For the text-containing cell, return its midpoint in [x, y] coordinate format. 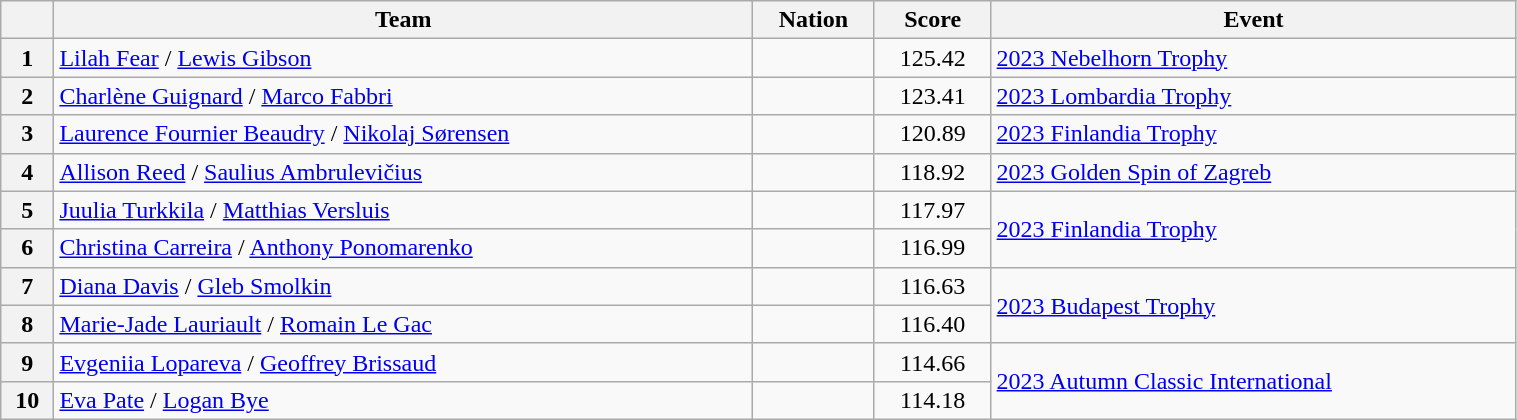
4 [28, 172]
7 [28, 286]
Score [932, 20]
125.42 [932, 58]
10 [28, 400]
Charlène Guignard / Marco Fabbri [404, 96]
Marie-Jade Lauriault / Romain Le Gac [404, 324]
2023 Autumn Classic International [1254, 381]
123.41 [932, 96]
Allison Reed / Saulius Ambrulevičius [404, 172]
Juulia Turkkila / Matthias Versluis [404, 210]
8 [28, 324]
9 [28, 362]
120.89 [932, 134]
2023 Golden Spin of Zagreb [1254, 172]
1 [28, 58]
6 [28, 248]
114.18 [932, 400]
Eva Pate / Logan Bye [404, 400]
Laurence Fournier Beaudry / Nikolaj Sørensen [404, 134]
2023 Budapest Trophy [1254, 305]
116.40 [932, 324]
5 [28, 210]
2023 Lombardia Trophy [1254, 96]
117.97 [932, 210]
2 [28, 96]
Christina Carreira / Anthony Ponomarenko [404, 248]
2023 Nebelhorn Trophy [1254, 58]
118.92 [932, 172]
Nation [813, 20]
Team [404, 20]
116.99 [932, 248]
Diana Davis / Gleb Smolkin [404, 286]
3 [28, 134]
116.63 [932, 286]
Lilah Fear / Lewis Gibson [404, 58]
Event [1254, 20]
Evgeniia Lopareva / Geoffrey Brissaud [404, 362]
114.66 [932, 362]
